Find where the given text appears and provide that cell's center as (x, y) coordinate. 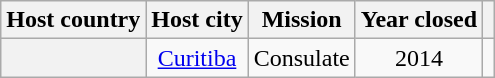
Host city (197, 20)
Host country (74, 20)
2014 (418, 58)
Mission (302, 20)
Curitiba (197, 58)
Year closed (418, 20)
Consulate (302, 58)
